Pinpoint the cell where the given text exists, returning its (X, Y) midpoint coordinate. 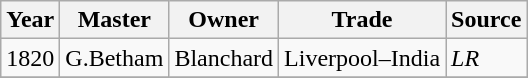
G.Betham (114, 58)
Owner (224, 20)
Source (486, 20)
Liverpool–India (362, 58)
Year (30, 20)
1820 (30, 58)
Blanchard (224, 58)
LR (486, 58)
Master (114, 20)
Trade (362, 20)
